Detect which cell encompasses the target text, then output its (x, y) center coordinate. 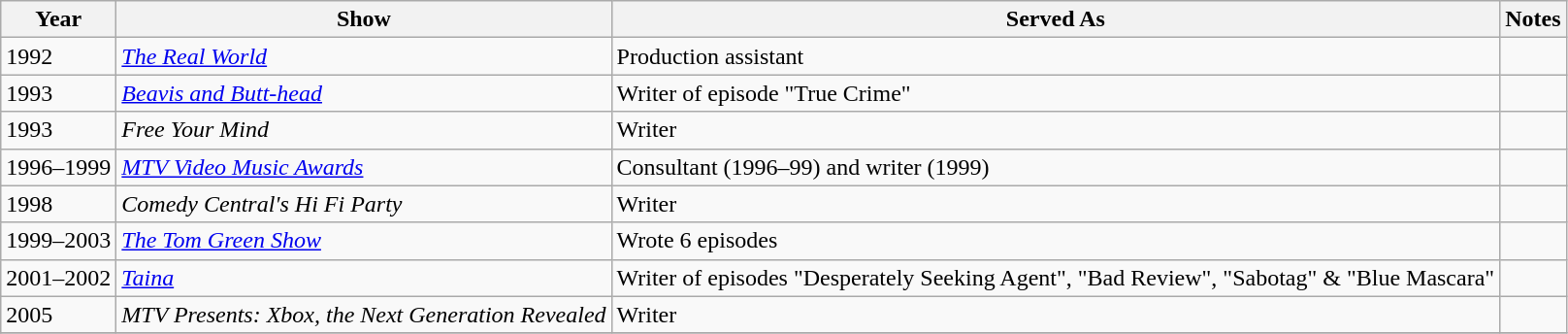
MTV Video Music Awards (364, 167)
Consultant (1996–99) and writer (1999) (1056, 167)
Show (364, 19)
Production assistant (1056, 56)
The Tom Green Show (364, 241)
1996–1999 (58, 167)
Taina (364, 278)
2001–2002 (58, 278)
MTV Presents: Xbox, the Next Generation Revealed (364, 315)
1999–2003 (58, 241)
Notes (1533, 19)
Beavis and Butt-head (364, 93)
Year (58, 19)
Served As (1056, 19)
Comedy Central's Hi Fi Party (364, 204)
1998 (58, 204)
Writer of episode "True Crime" (1056, 93)
2005 (58, 315)
Free Your Mind (364, 130)
The Real World (364, 56)
1992 (58, 56)
Wrote 6 episodes (1056, 241)
Writer of episodes "Desperately Seeking Agent", "Bad Review", "Sabotag" & "Blue Mascara" (1056, 278)
